Detect which cell encompasses the target text, then output its [X, Y] center coordinate. 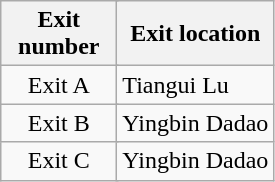
Exit B [59, 123]
Exit A [59, 85]
Tiangui Lu [196, 85]
Exit location [196, 34]
Exit C [59, 161]
Exit number [59, 34]
